Extract the [X, Y] coordinate from the center of the cell holding the provided text.  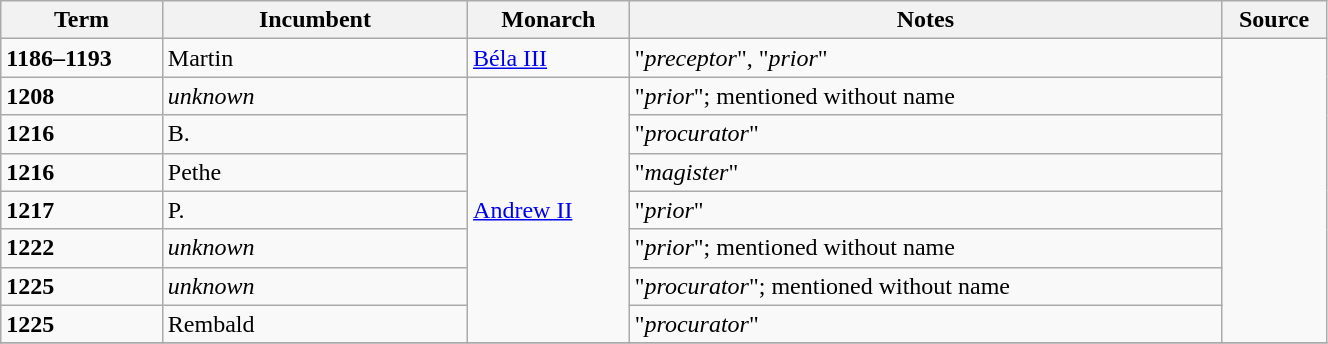
Martin [314, 58]
Béla III [549, 58]
"preceptor", "prior" [925, 58]
"prior" [925, 210]
Source [1274, 20]
"magister" [925, 172]
1222 [82, 248]
Notes [925, 20]
1186–1193 [82, 58]
"procurator"; mentioned without name [925, 286]
B. [314, 134]
1217 [82, 210]
Andrew II [549, 210]
Rembald [314, 324]
Pethe [314, 172]
Monarch [549, 20]
1208 [82, 96]
Incumbent [314, 20]
P. [314, 210]
Term [82, 20]
